Return [X, Y] of the center of cell containing provided text 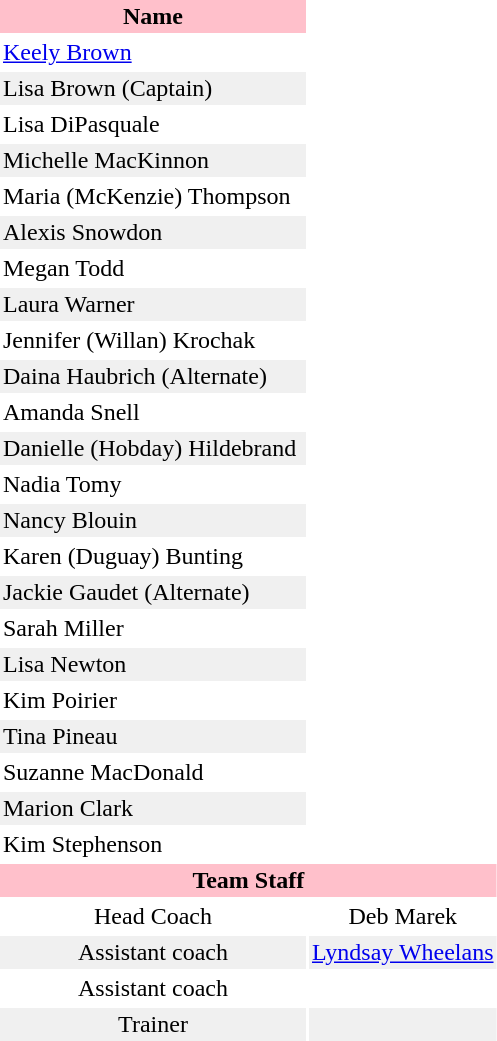
Marion Clark [153, 808]
Maria (McKenzie) Thompson [153, 196]
Nancy Blouin [153, 520]
Kim Stephenson [153, 844]
Lisa Brown (Captain) [153, 88]
Lisa Newton [153, 664]
Karen (Duguay) Bunting [153, 556]
Deb Marek [403, 916]
Alexis Snowdon [153, 232]
Suzanne MacDonald [153, 772]
Name [153, 16]
Sarah Miller [153, 628]
Danielle (Hobday) Hildebrand [153, 448]
Team Staff [248, 880]
Trainer [153, 1024]
Amanda Snell [153, 412]
Lisa DiPasquale [153, 124]
Nadia Tomy [153, 484]
Keely Brown [153, 52]
Michelle MacKinnon [153, 160]
Jackie Gaudet (Alternate) [153, 592]
Megan Todd [153, 268]
Daina Haubrich (Alternate) [153, 376]
Kim Poirier [153, 700]
Tina Pineau [153, 736]
Lyndsay Wheelans [403, 952]
Head Coach [153, 916]
Laura Warner [153, 304]
Jennifer (Willan) Krochak [153, 340]
